Detect which cell encompasses the target text, then output its [X, Y] center coordinate. 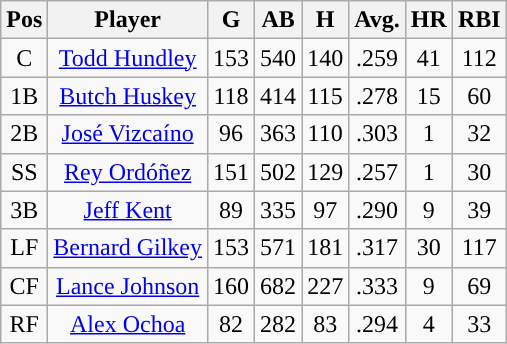
83 [326, 324]
SS [24, 172]
G [230, 20]
129 [326, 172]
82 [230, 324]
.303 [378, 134]
151 [230, 172]
RF [24, 324]
.257 [378, 172]
140 [326, 58]
89 [230, 210]
AB [278, 20]
José Vizcaíno [128, 134]
571 [278, 248]
160 [230, 286]
112 [479, 58]
Avg. [378, 20]
.259 [378, 58]
41 [428, 58]
.317 [378, 248]
H [326, 20]
39 [479, 210]
Rey Ordóñez [128, 172]
117 [479, 248]
115 [326, 96]
2B [24, 134]
Jeff Kent [128, 210]
LF [24, 248]
97 [326, 210]
60 [479, 96]
C [24, 58]
4 [428, 324]
CF [24, 286]
.333 [378, 286]
Bernard Gilkey [128, 248]
96 [230, 134]
.278 [378, 96]
540 [278, 58]
HR [428, 20]
Pos [24, 20]
110 [326, 134]
502 [278, 172]
Butch Huskey [128, 96]
682 [278, 286]
181 [326, 248]
Lance Johnson [128, 286]
Player [128, 20]
.294 [378, 324]
1B [24, 96]
363 [278, 134]
15 [428, 96]
118 [230, 96]
282 [278, 324]
33 [479, 324]
69 [479, 286]
3B [24, 210]
RBI [479, 20]
Alex Ochoa [128, 324]
.290 [378, 210]
335 [278, 210]
227 [326, 286]
Todd Hundley [128, 58]
414 [278, 96]
32 [479, 134]
